Find where the given text appears and provide that cell's center as [X, Y] coordinate. 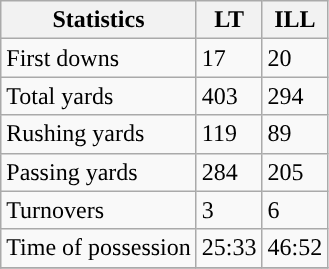
Passing yards [99, 172]
Rushing yards [99, 134]
Total yards [99, 96]
3 [229, 210]
284 [229, 172]
ILL [295, 20]
Statistics [99, 20]
25:33 [229, 248]
First downs [99, 58]
46:52 [295, 248]
403 [229, 96]
LT [229, 20]
119 [229, 134]
6 [295, 210]
294 [295, 96]
17 [229, 58]
Time of possession [99, 248]
20 [295, 58]
89 [295, 134]
205 [295, 172]
Turnovers [99, 210]
